Return [X, Y] of the center of cell containing provided text 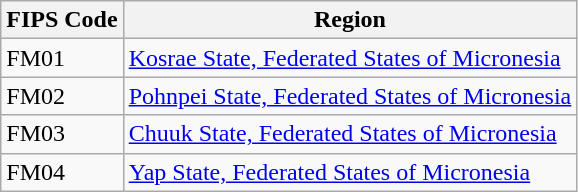
Chuuk State, Federated States of Micronesia [350, 134]
Region [350, 20]
FM01 [62, 58]
FM02 [62, 96]
Pohnpei State, Federated States of Micronesia [350, 96]
FM03 [62, 134]
FM04 [62, 172]
Kosrae State, Federated States of Micronesia [350, 58]
FIPS Code [62, 20]
Yap State, Federated States of Micronesia [350, 172]
